Determine the [X, Y] coordinate at the center of the cell enclosing the given text.  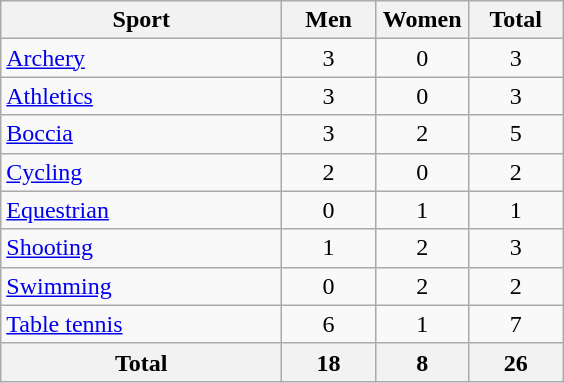
Table tennis [142, 324]
26 [516, 362]
Archery [142, 58]
6 [329, 324]
Swimming [142, 286]
18 [329, 362]
Athletics [142, 96]
Sport [142, 20]
Boccia [142, 134]
5 [516, 134]
Women [422, 20]
Men [329, 20]
Cycling [142, 172]
8 [422, 362]
7 [516, 324]
Shooting [142, 248]
Equestrian [142, 210]
